Find where the given text appears and provide that cell's center as (X, Y) coordinate. 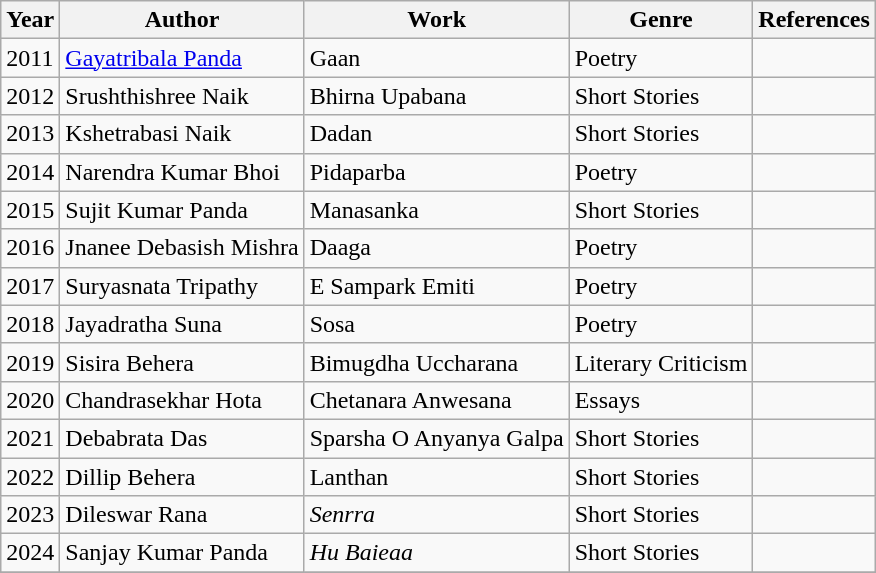
2020 (30, 400)
2013 (30, 134)
Literary Criticism (661, 362)
Pidaparba (436, 172)
Sosa (436, 324)
Jnanee Debasish Mishra (182, 248)
2017 (30, 286)
Sparsha O Anyanya Galpa (436, 438)
2015 (30, 210)
Sisira Behera (182, 362)
References (814, 20)
Daaga (436, 248)
Work (436, 20)
Senrra (436, 515)
2012 (30, 96)
Author (182, 20)
Gaan (436, 58)
Hu Baieaa (436, 553)
2018 (30, 324)
Chetanara Anwesana (436, 400)
2021 (30, 438)
Suryasnata Tripathy (182, 286)
Jayadratha Suna (182, 324)
Gayatribala Panda (182, 58)
Genre (661, 20)
Manasanka (436, 210)
Bimugdha Uccharana (436, 362)
2019 (30, 362)
2023 (30, 515)
Dillip Behera (182, 477)
Dileswar Rana (182, 515)
Kshetrabasi Naik (182, 134)
Narendra Kumar Bhoi (182, 172)
2014 (30, 172)
Essays (661, 400)
Bhirna Upabana (436, 96)
Dadan (436, 134)
Sujit Kumar Panda (182, 210)
2024 (30, 553)
2011 (30, 58)
2022 (30, 477)
Chandrasekhar Hota (182, 400)
2016 (30, 248)
Debabrata Das (182, 438)
Year (30, 20)
Sanjay Kumar Panda (182, 553)
E Sampark Emiti (436, 286)
Lanthan (436, 477)
Srushthishree Naik (182, 96)
